Output the [x, y] coordinate of the center of the cell containing the given text.  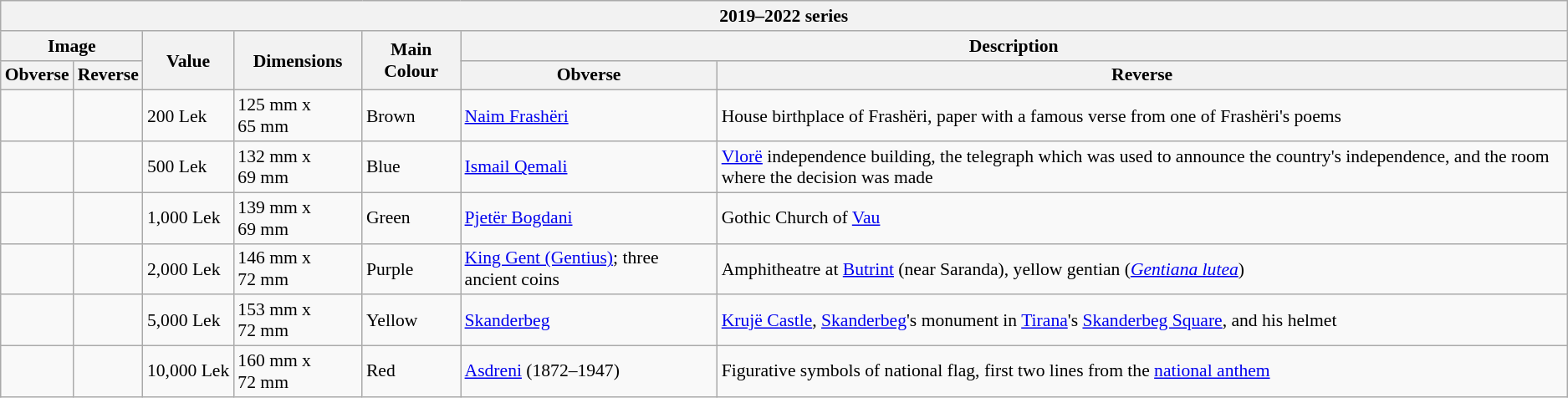
Skanderbeg [589, 321]
160 mm x 72 mm [298, 371]
153 mm x 72 mm [298, 321]
10,000 Lek [188, 371]
Description [1014, 46]
Brown [411, 115]
Amphitheatre at Butrint (near Saranda), yellow gentian (Gentiana lutea) [1142, 269]
Main Colour [411, 60]
2,000 Lek [188, 269]
Krujë Castle, Skanderbeg's monument in Tirana's Skanderbeg Square, and his helmet [1142, 321]
Green [411, 217]
King Gent (Gentius); three ancient coins [589, 269]
Vlorë independence building, the telegraph which was used to announce the country's independence, and the room where the decision was made [1142, 167]
5,000 Lek [188, 321]
House birthplace of Frashëri, paper with a famous verse from one of Frashëri's poems [1142, 115]
Pjetër Bogdani [589, 217]
Dimensions [298, 60]
Image [72, 46]
2019–2022 series [784, 16]
Blue [411, 167]
Gothic Church of Vau [1142, 217]
500 Lek [188, 167]
139 mm x 69 mm [298, 217]
Figurative symbols of national flag, first two lines from the national anthem [1142, 371]
Value [188, 60]
Yellow [411, 321]
Red [411, 371]
200 Lek [188, 115]
Naim Frashëri [589, 115]
132 mm x 69 mm [298, 167]
125 mm x 65 mm [298, 115]
Purple [411, 269]
146 mm x 72 mm [298, 269]
1,000 Lek [188, 217]
Asdreni (1872–1947) [589, 371]
Ismail Qemali [589, 167]
